Determine the [X, Y] coordinate at the center of the cell enclosing the given text.  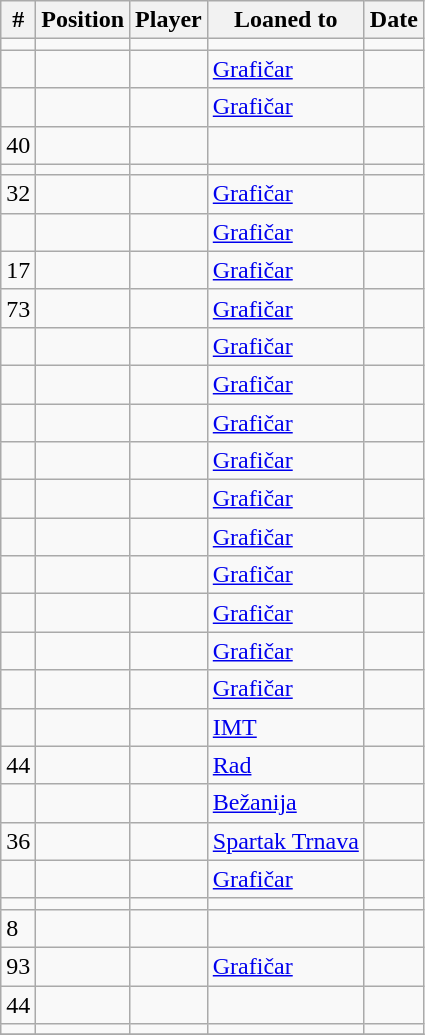
Position [83, 20]
17 [18, 270]
93 [18, 966]
40 [18, 145]
8 [18, 928]
73 [18, 308]
# [18, 20]
Date [394, 20]
IMT [286, 727]
Bežanija [286, 803]
Rad [286, 765]
Spartak Trnava [286, 841]
Loaned to [286, 20]
Player [169, 20]
36 [18, 841]
32 [18, 194]
